Pinpoint the cell where the given text exists, returning its (X, Y) midpoint coordinate. 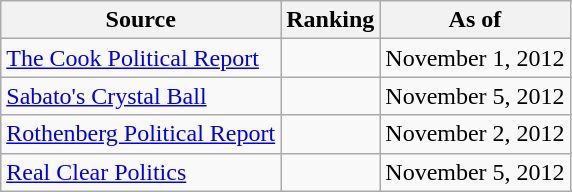
As of (475, 20)
Sabato's Crystal Ball (141, 96)
Real Clear Politics (141, 172)
Rothenberg Political Report (141, 134)
Source (141, 20)
November 2, 2012 (475, 134)
Ranking (330, 20)
The Cook Political Report (141, 58)
November 1, 2012 (475, 58)
